Locate the cell with the specified text and output its [X, Y] center coordinate. 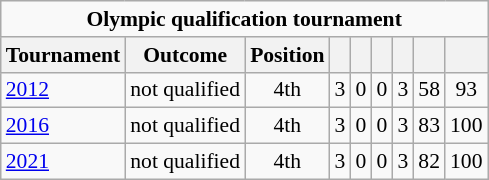
2012 [63, 90]
83 [429, 126]
93 [466, 90]
2021 [63, 162]
Outcome [185, 55]
2016 [63, 126]
58 [429, 90]
82 [429, 162]
Olympic qualification tournament [244, 19]
Position [287, 55]
Tournament [63, 55]
